Detect which cell encompasses the target text, then output its (X, Y) center coordinate. 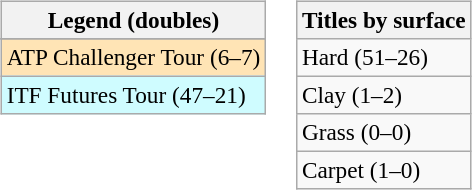
ATP Challenger Tour (6–7) (133, 57)
Titles by surface (384, 20)
Hard (51–26) (384, 57)
Grass (0–0) (384, 133)
Carpet (1–0) (384, 171)
Legend (doubles) (133, 20)
Clay (1–2) (384, 95)
ITF Futures Tour (47–21) (133, 95)
